Pinpoint the cell where the given text exists, returning its (X, Y) midpoint coordinate. 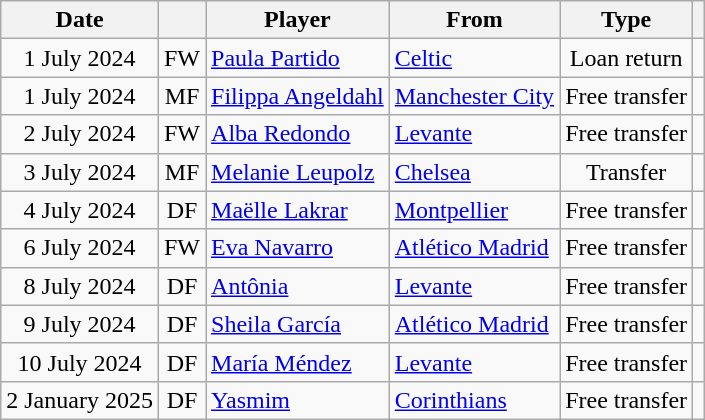
10 July 2024 (80, 362)
Sheila García (298, 324)
Player (298, 20)
2 July 2024 (80, 134)
9 July 2024 (80, 324)
Date (80, 20)
Filippa Angeldahl (298, 96)
Celtic (474, 58)
Eva Navarro (298, 248)
From (474, 20)
Loan return (626, 58)
Yasmim (298, 400)
8 July 2024 (80, 286)
Paula Partido (298, 58)
Montpellier (474, 210)
Chelsea (474, 172)
Maëlle Lakrar (298, 210)
4 July 2024 (80, 210)
Corinthians (474, 400)
Alba Redondo (298, 134)
Manchester City (474, 96)
Antônia (298, 286)
3 July 2024 (80, 172)
Transfer (626, 172)
Melanie Leupolz (298, 172)
2 January 2025 (80, 400)
Type (626, 20)
María Méndez (298, 362)
6 July 2024 (80, 248)
